Output the [x, y] coordinate of the center of the cell containing the given text.  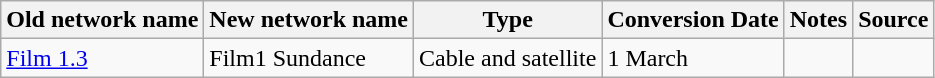
Film1 Sundance [309, 58]
Source [894, 20]
Type [508, 20]
New network name [309, 20]
1 March [693, 58]
Cable and satellite [508, 58]
Old network name [102, 20]
Notes [818, 20]
Film 1.3 [102, 58]
Conversion Date [693, 20]
